For the text-containing cell, return its midpoint in (X, Y) coordinate format. 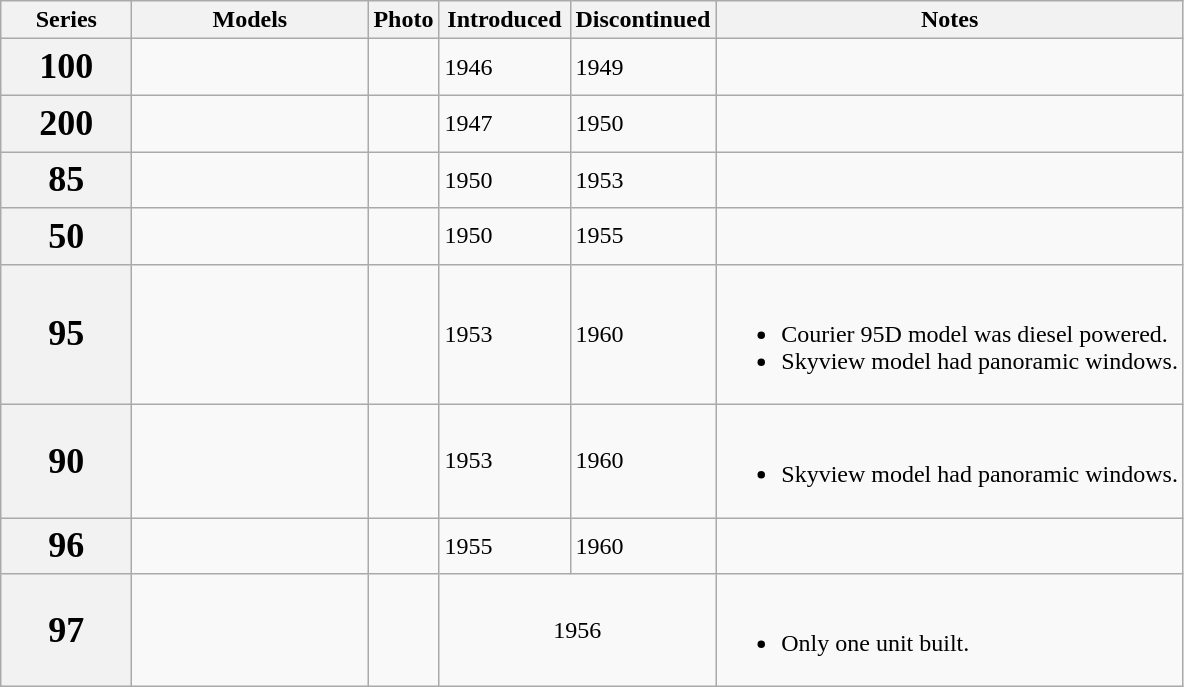
Series (66, 20)
1946 (504, 67)
96 (66, 546)
90 (66, 460)
Courier 95D model was diesel powered.Skyview model had panoramic windows. (950, 334)
Notes (950, 20)
1949 (643, 67)
1956 (578, 630)
95 (66, 334)
1947 (504, 123)
Models (250, 20)
200 (66, 123)
85 (66, 180)
Introduced (504, 20)
Discontinued (643, 20)
50 (66, 236)
Only one unit built. (950, 630)
97 (66, 630)
100 (66, 67)
Photo (404, 20)
Skyview model had panoramic windows. (950, 460)
